Scan for the cell matching the given text and deliver its (x, y) coordinate at center. 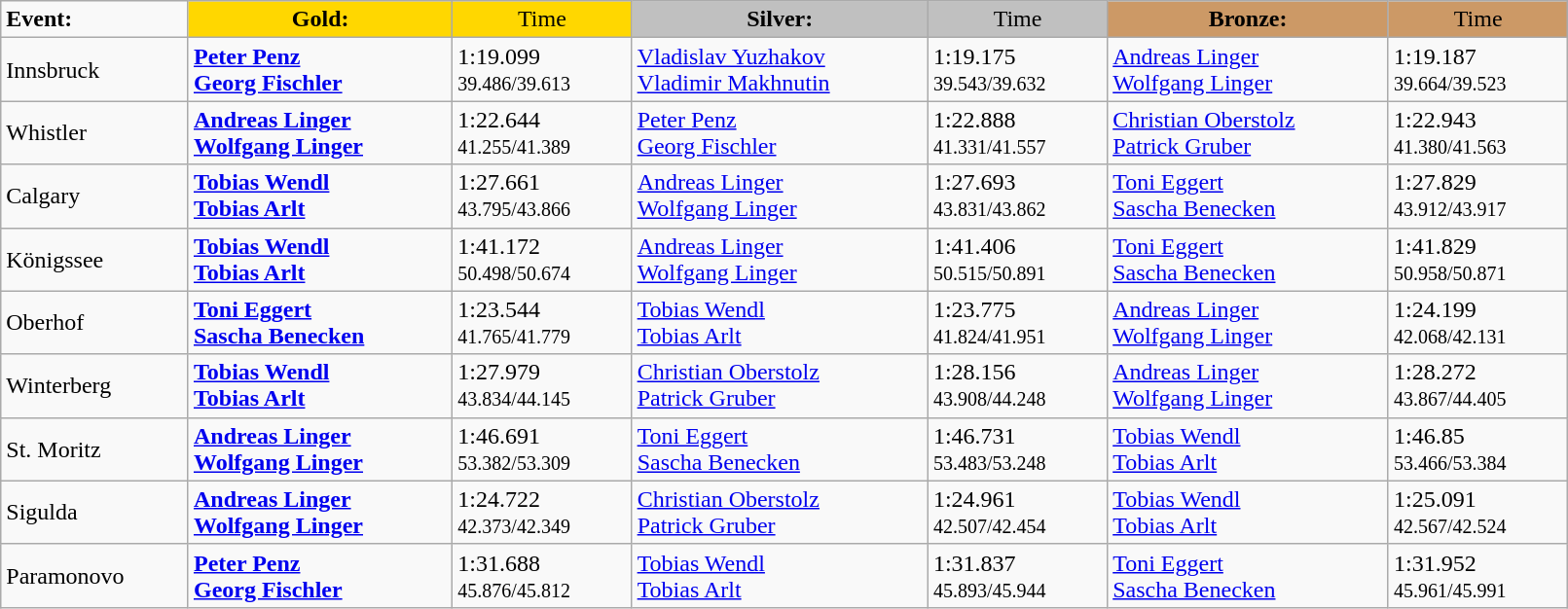
1:23.77541.824/41.951 (1017, 323)
1:31.95245.961/45.991 (1477, 576)
1:46.8553.466/53.384 (1477, 449)
Innsbruck (95, 70)
1:22.888 41.331/41.557 (1017, 132)
1:28.27243.867/44.405 (1477, 385)
Event: (95, 19)
1:19.18739.664/39.523 (1477, 70)
1:22.64441.255/41.389 (542, 132)
1:19.175 39.543/39.632 (1017, 70)
1:46.73153.483/53.248 (1017, 449)
St. Moritz (95, 449)
1:41.17250.498/50.674 (542, 259)
Silver: (780, 19)
1:31.83745.893/45.944 (1017, 576)
1:31.68845.876/45.812 (542, 576)
Oberhof (95, 323)
1:41.82950.958/50.871 (1477, 259)
Calgary (95, 197)
Vladislav Yuzhakov Vladimir Makhnutin (780, 70)
1:19.09939.486/39.613 (542, 70)
1:23.54441.765/41.779 (542, 323)
1:24.199 42.068/42.131 (1477, 323)
1:41.406 50.515/50.891 (1017, 259)
1:24.72242.373/42.349 (542, 512)
Paramonovo (95, 576)
1:27.66143.795/43.866 (542, 197)
1:25.09142.567/42.524 (1477, 512)
Königssee (95, 259)
1:22.94341.380/41.563 (1477, 132)
Sigulda (95, 512)
1:27.82943.912/43.917 (1477, 197)
1:27.97943.834/44.145 (542, 385)
1:24.96142.507/42.454 (1017, 512)
Bronze: (1248, 19)
Whistler (95, 132)
1:27.693 43.831/43.862 (1017, 197)
Winterberg (95, 385)
1:28.15643.908/44.248 (1017, 385)
1:46.69153.382/53.309 (542, 449)
Gold: (319, 19)
